Determine the [x, y] coordinate at the center of the cell enclosing the given text.  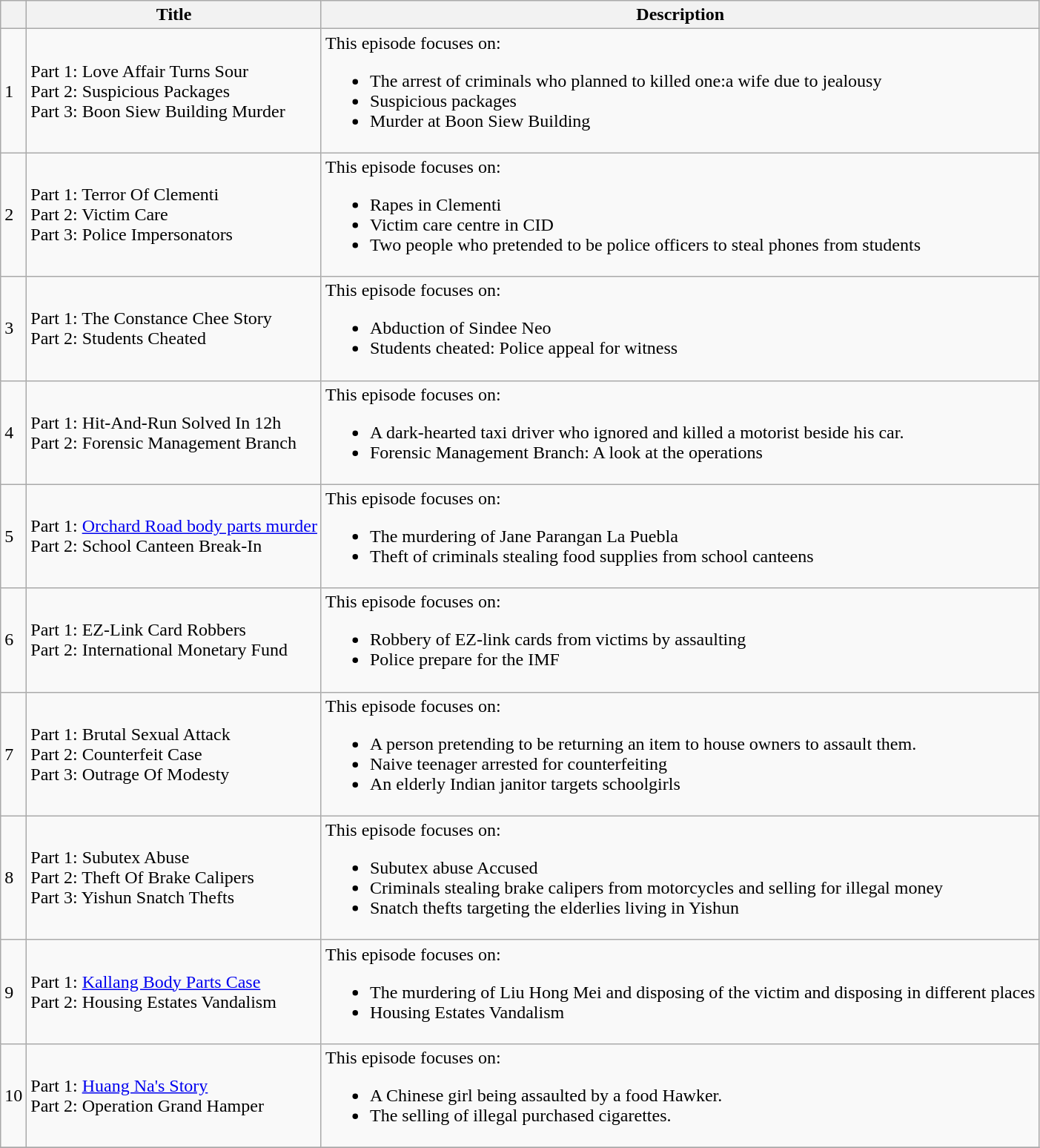
Part 1: Subutex Abuse Part 2: Theft Of Brake Calipers Part 3: Yishun Snatch Thefts [174, 878]
Part 1: Brutal Sexual Attack Part 2: Counterfeit Case Part 3: Outrage Of Modesty [174, 753]
Part 1: Huang Na's Story Part 2: Operation Grand Hamper [174, 1095]
10 [13, 1095]
3 [13, 329]
Part 1: Kallang Body Parts Case Part 2: Housing Estates Vandalism [174, 992]
This episode focuses on:Rapes in ClementiVictim care centre in CIDTwo people who pretended to be police officers to steal phones from students [680, 215]
This episode focuses on:The murdering of Liu Hong Mei and disposing of the victim and disposing in different placesHousing Estates Vandalism [680, 992]
Part 1: Terror Of Clementi Part 2: Victim Care Part 3: Police Impersonators [174, 215]
Description [680, 15]
Part 1: Hit-And-Run Solved In 12h Part 2: Forensic Management Branch [174, 432]
Part 1: EZ-Link Card Robbers Part 2: International Monetary Fund [174, 640]
4 [13, 432]
This episode focuses on:A Chinese girl being assaulted by a food Hawker.The selling of illegal purchased cigarettes. [680, 1095]
This episode focuses on:Abduction of Sindee NeoStudents cheated: Police appeal for witness [680, 329]
Part 1: The Constance Chee Story Part 2: Students Cheated [174, 329]
6 [13, 640]
2 [13, 215]
5 [13, 536]
Title [174, 15]
Part 1: Love Affair Turns Sour Part 2: Suspicious Packages Part 3: Boon Siew Building Murder [174, 90]
This episode focuses on:The murdering of Jane Parangan La PueblaTheft of criminals stealing food supplies from school canteens [680, 536]
Part 1: Orchard Road body parts murder Part 2: School Canteen Break-In [174, 536]
This episode focuses on:Robbery of EZ-link cards from victims by assaultingPolice prepare for the IMF [680, 640]
8 [13, 878]
9 [13, 992]
This episode focuses on:The arrest of criminals who planned to killed one:a wife due to jealousySuspicious packagesMurder at Boon Siew Building [680, 90]
7 [13, 753]
1 [13, 90]
